Scan for the cell matching the given text and deliver its [X, Y] coordinate at center. 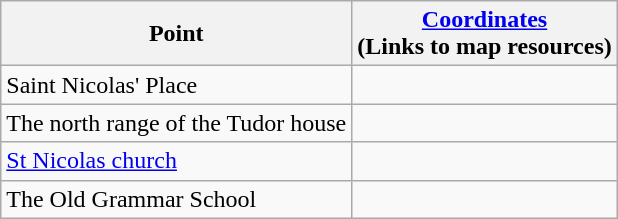
St Nicolas church [176, 161]
The Old Grammar School [176, 199]
Point [176, 34]
The north range of the Tudor house [176, 123]
Coordinates(Links to map resources) [485, 34]
Saint Nicolas' Place [176, 85]
